Return the (x, y) coordinate for the center point of the cell that contains the specified text.  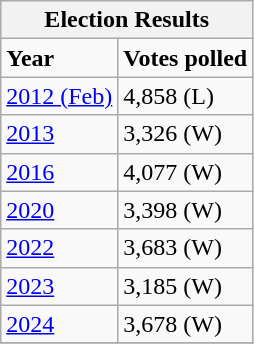
3,678 (W) (186, 324)
4,858 (L) (186, 96)
4,077 (W) (186, 172)
Year (60, 58)
2013 (60, 134)
Votes polled (186, 58)
2022 (60, 248)
3,185 (W) (186, 286)
3,398 (W) (186, 210)
2020 (60, 210)
Election Results (127, 20)
2023 (60, 286)
2012 (Feb) (60, 96)
2016 (60, 172)
3,326 (W) (186, 134)
2024 (60, 324)
3,683 (W) (186, 248)
